Scan for the cell matching the given text and deliver its [X, Y] coordinate at center. 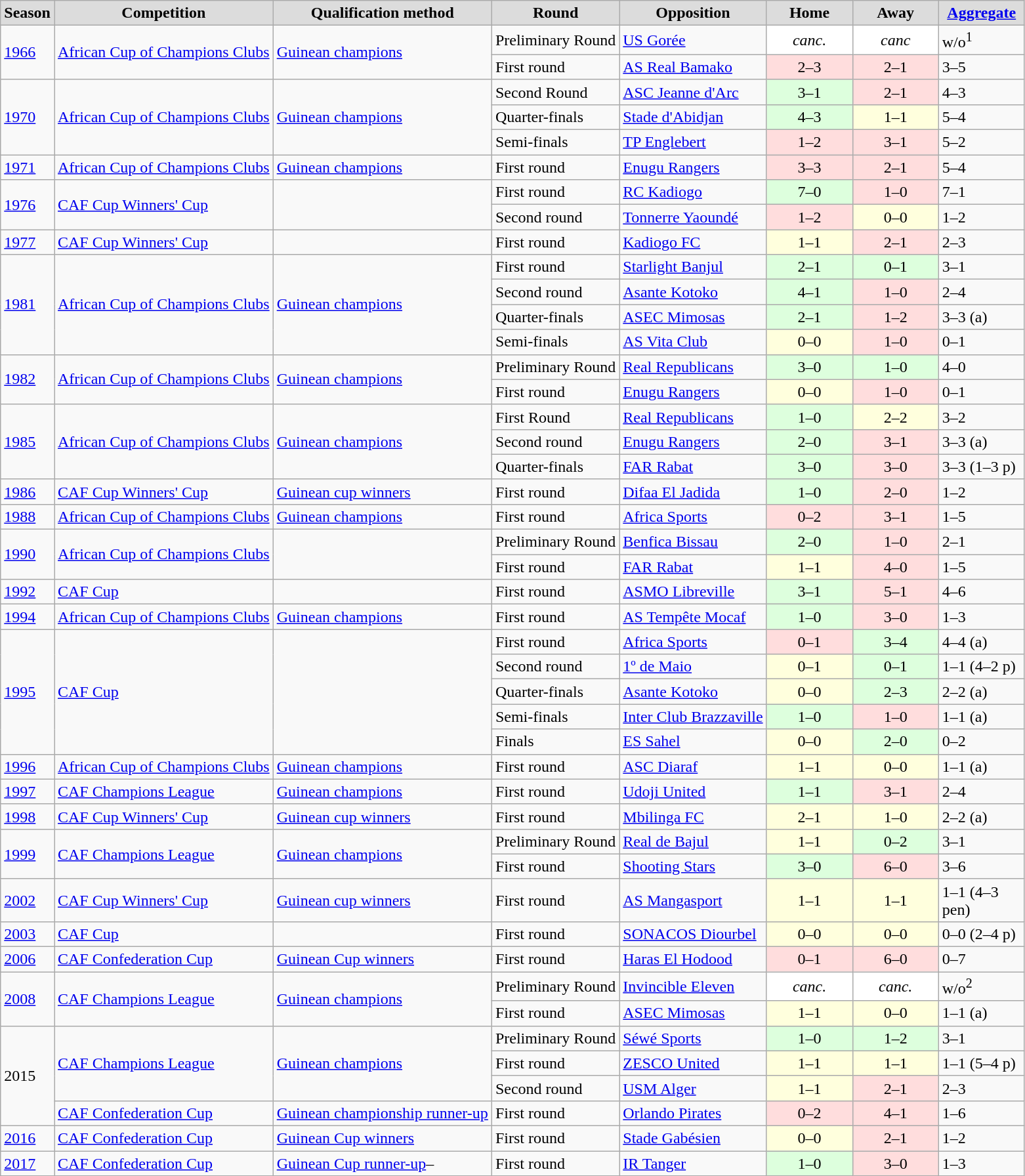
1–1 (4–3 pen) [982, 900]
1982 [28, 379]
1998 [28, 816]
4–6 [982, 592]
1–6 [982, 1113]
2016 [28, 1138]
Séwé Sports [693, 1038]
Opposition [693, 13]
ASC Diaraf [693, 766]
1985 [28, 442]
7–0 [810, 192]
3–4 [895, 642]
Inter Club Brazzaville [693, 717]
Guinean championship runner-up [382, 1113]
4–4 (a) [982, 642]
Qualification method [382, 13]
0–7 [982, 959]
1–1 (5–4 p) [982, 1063]
2–2 [895, 417]
Stade d'Abidjan [693, 117]
3–5 [982, 67]
ASC Jeanne d'Arc [693, 92]
Away [895, 13]
Round [555, 13]
Kadiogo FC [693, 242]
Udoji United [693, 791]
SONACOS Diourbel [693, 934]
1976 [28, 205]
0–0 (2–4 p) [982, 934]
Benfica Bissau [693, 542]
AS Real Bamako [693, 67]
w/o1 [982, 41]
ZESCO United [693, 1063]
2017 [28, 1164]
1997 [28, 791]
AS Tempête Mocaf [693, 617]
Finals [555, 742]
Orlando Pirates [693, 1113]
5–2 [982, 142]
1999 [28, 854]
w/o2 [982, 987]
2003 [28, 934]
Home [810, 13]
TP Englebert [693, 142]
ASMO Libreville [693, 592]
1970 [28, 117]
1990 [28, 555]
Invincible Eleven [693, 987]
Second Round [555, 92]
Mbilinga FC [693, 816]
canc [895, 41]
AS Mangasport [693, 900]
1995 [28, 692]
1986 [28, 492]
5–1 [895, 592]
1988 [28, 516]
1–1 (4–2 p) [982, 667]
Tonnerre Yaoundé [693, 217]
3–3 (1–3 p) [982, 467]
1996 [28, 766]
Starlight Banjul [693, 267]
USM Alger [693, 1088]
1994 [28, 617]
2006 [28, 959]
Shooting Stars [693, 866]
Real de Bajul [693, 841]
Guinean Cup runner-up– [382, 1164]
3–6 [982, 866]
1981 [28, 304]
2002 [28, 900]
ES Sahel [693, 742]
1966 [28, 52]
1992 [28, 592]
Difaa El Jadida [693, 492]
RC Kadiogo [693, 192]
First Round [555, 417]
2015 [28, 1076]
3–2 [982, 417]
2008 [28, 999]
IR Tanger [693, 1164]
1971 [28, 167]
Haras El Hodood [693, 959]
Season [28, 13]
US Gorée [693, 41]
1977 [28, 242]
Stade Gabésien [693, 1138]
Aggregate [982, 13]
1º de Maio [693, 667]
3–3 [810, 167]
AS Vita Club [693, 342]
Competition [163, 13]
7–1 [982, 192]
